Scan for the cell matching the given text and deliver its (x, y) coordinate at center. 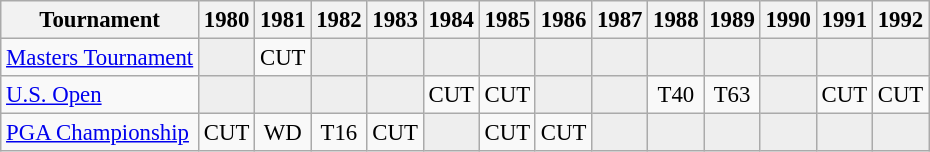
1986 (563, 20)
T63 (732, 95)
Masters Tournament (100, 58)
1983 (395, 20)
1987 (620, 20)
1982 (339, 20)
1992 (900, 20)
WD (283, 133)
1984 (451, 20)
U.S. Open (100, 95)
PGA Championship (100, 133)
1990 (788, 20)
1985 (507, 20)
1980 (227, 20)
Tournament (100, 20)
1991 (844, 20)
1988 (676, 20)
T40 (676, 95)
T16 (339, 133)
1981 (283, 20)
1989 (732, 20)
